From the cell containing the given text, extract its center point as (x, y) coordinate. 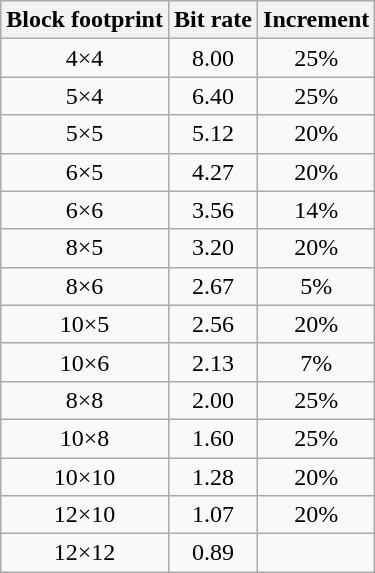
6×6 (85, 210)
2.56 (212, 324)
10×10 (85, 477)
3.20 (212, 248)
5×5 (85, 134)
6×5 (85, 172)
12×12 (85, 553)
8.00 (212, 58)
6.40 (212, 96)
10×5 (85, 324)
5×4 (85, 96)
4.27 (212, 172)
5.12 (212, 134)
5% (316, 286)
1.28 (212, 477)
2.13 (212, 362)
12×10 (85, 515)
2.67 (212, 286)
Bit rate (212, 20)
Block footprint (85, 20)
0.89 (212, 553)
1.60 (212, 438)
8×6 (85, 286)
2.00 (212, 400)
1.07 (212, 515)
7% (316, 362)
4×4 (85, 58)
10×6 (85, 362)
3.56 (212, 210)
8×8 (85, 400)
Increment (316, 20)
10×8 (85, 438)
8×5 (85, 248)
14% (316, 210)
